Scan for the cell matching the given text and deliver its (X, Y) coordinate at center. 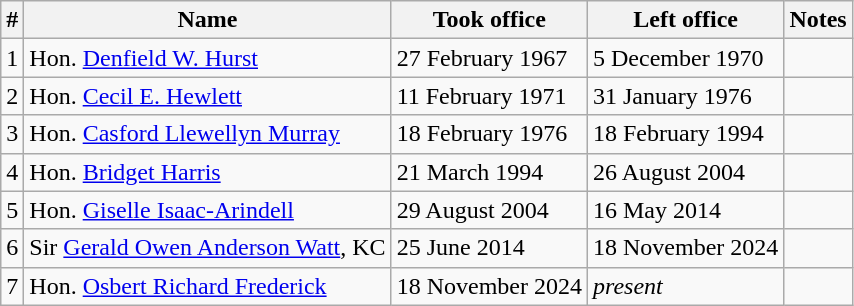
Hon. Bridget Harris (208, 172)
25 June 2014 (489, 248)
26 August 2004 (685, 172)
18 February 1976 (489, 134)
Notes (818, 20)
2 (12, 96)
6 (12, 248)
Took office (489, 20)
Sir Gerald Owen Anderson Watt, KC (208, 248)
18 February 1994 (685, 134)
3 (12, 134)
5 (12, 210)
Hon. Casford Llewellyn Murray (208, 134)
7 (12, 286)
# (12, 20)
5 December 1970 (685, 58)
present (685, 286)
1 (12, 58)
Hon. Cecil E. Hewlett (208, 96)
11 February 1971 (489, 96)
29 August 2004 (489, 210)
Hon. Giselle Isaac-Arindell (208, 210)
16 May 2014 (685, 210)
27 February 1967 (489, 58)
31 January 1976 (685, 96)
4 (12, 172)
Name (208, 20)
21 March 1994 (489, 172)
Hon. Osbert Richard Frederick (208, 286)
Left office (685, 20)
Hon. Denfield W. Hurst (208, 58)
